Output the (x, y) coordinate of the center of the cell containing the given text.  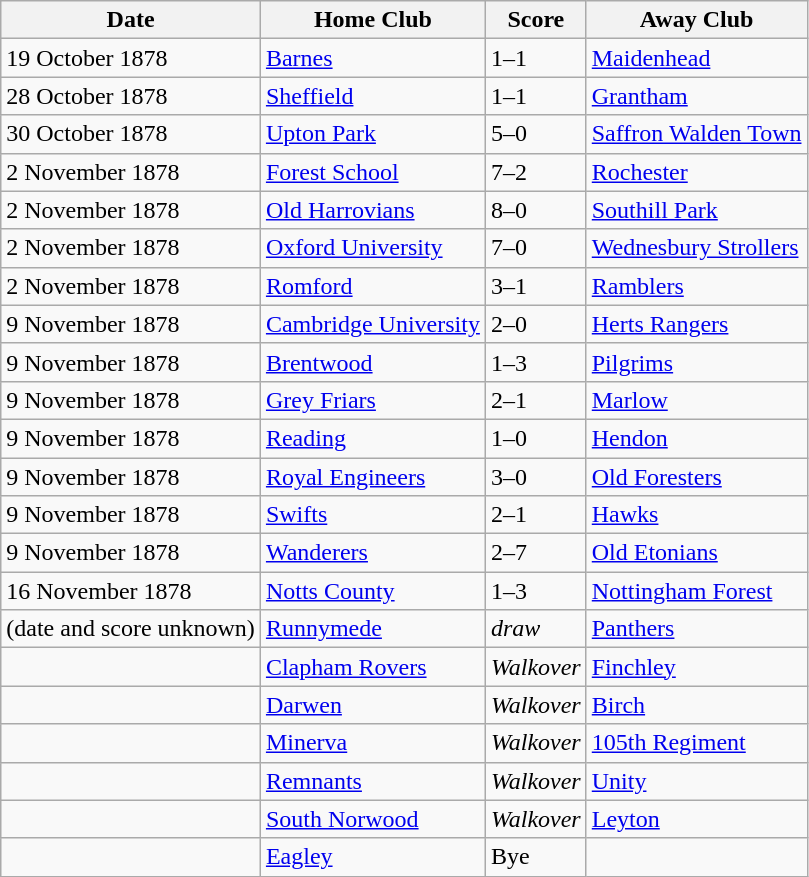
Marlow (696, 400)
Forest School (372, 172)
(date and score unknown) (131, 629)
Away Club (696, 20)
105th Regiment (696, 743)
Herts Rangers (696, 324)
Southill Park (696, 210)
Panthers (696, 629)
Wanderers (372, 553)
Old Foresters (696, 477)
Grantham (696, 96)
Unity (696, 781)
Maidenhead (696, 58)
Darwen (372, 705)
3–1 (536, 286)
7–2 (536, 172)
Sheffield (372, 96)
Grey Friars (372, 400)
Leyton (696, 819)
Wednesbury Strollers (696, 248)
19 October 1878 (131, 58)
Nottingham Forest (696, 591)
Upton Park (372, 134)
Finchley (696, 667)
Minerva (372, 743)
Hendon (696, 438)
Romford (372, 286)
Reading (372, 438)
Home Club (372, 20)
2–7 (536, 553)
Bye (536, 857)
Date (131, 20)
5–0 (536, 134)
1–0 (536, 438)
30 October 1878 (131, 134)
16 November 1878 (131, 591)
Old Etonians (696, 553)
Rochester (696, 172)
Score (536, 20)
Saffron Walden Town (696, 134)
Clapham Rovers (372, 667)
Birch (696, 705)
2–0 (536, 324)
7–0 (536, 248)
Eagley (372, 857)
28 October 1878 (131, 96)
Hawks (696, 515)
Cambridge University (372, 324)
Ramblers (696, 286)
Runnymede (372, 629)
Swifts (372, 515)
Royal Engineers (372, 477)
South Norwood (372, 819)
Notts County (372, 591)
3–0 (536, 477)
8–0 (536, 210)
Brentwood (372, 362)
Remnants (372, 781)
Barnes (372, 58)
Old Harrovians (372, 210)
Pilgrims (696, 362)
draw (536, 629)
Oxford University (372, 248)
